Capture the cell that displays the provided text and extract its [x, y] central coordinate. 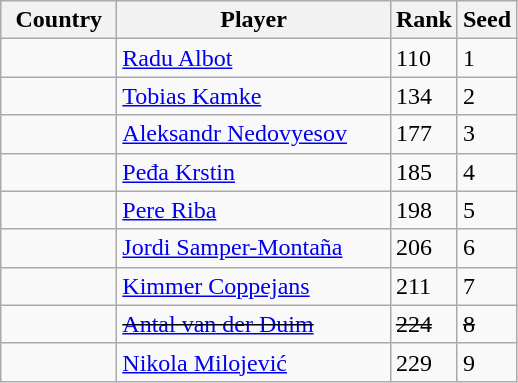
110 [424, 58]
Rank [424, 20]
4 [486, 172]
211 [424, 286]
3 [486, 134]
Seed [486, 20]
7 [486, 286]
Country [59, 20]
6 [486, 248]
Radu Albot [254, 58]
185 [424, 172]
206 [424, 248]
Tobias Kamke [254, 96]
198 [424, 210]
Pere Riba [254, 210]
5 [486, 210]
Peđa Krstin [254, 172]
224 [424, 324]
Jordi Samper-Montaña [254, 248]
Kimmer Coppejans [254, 286]
Nikola Milojević [254, 362]
9 [486, 362]
177 [424, 134]
Aleksandr Nedovyesov [254, 134]
1 [486, 58]
229 [424, 362]
134 [424, 96]
Player [254, 20]
Antal van der Duim [254, 324]
8 [486, 324]
2 [486, 96]
